For the text-containing cell, return its midpoint in [x, y] coordinate format. 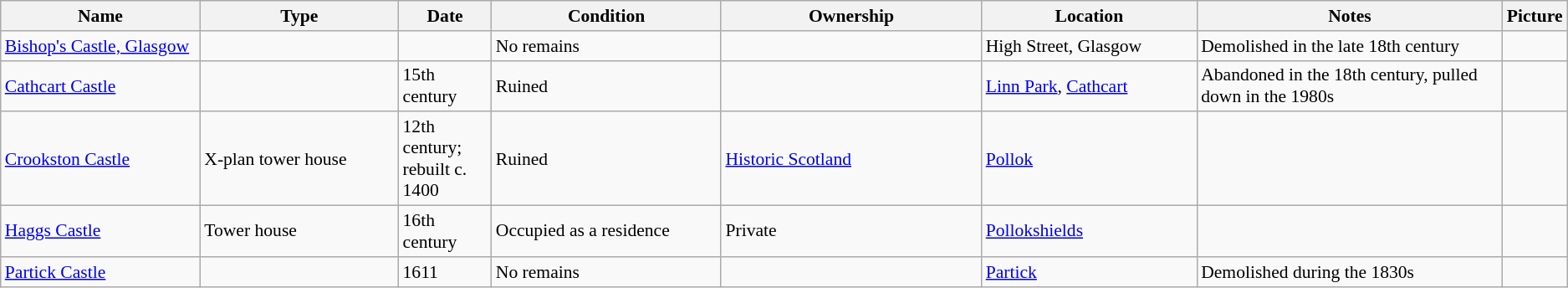
Condition [607, 16]
Picture [1535, 16]
Tower house [299, 231]
Name [100, 16]
Haggs Castle [100, 231]
Ownership [851, 16]
Demolished during the 1830s [1350, 272]
Occupied as a residence [607, 231]
X-plan tower house [299, 159]
Location [1089, 16]
Bishop's Castle, Glasgow [100, 46]
Cathcart Castle [100, 85]
Historic Scotland [851, 159]
High Street, Glasgow [1089, 46]
12th century; rebuilt c. 1400 [445, 159]
Crookston Castle [100, 159]
Notes [1350, 16]
Pollokshields [1089, 231]
15th century [445, 85]
Abandoned in the 18th century, pulled down in the 1980s [1350, 85]
Date [445, 16]
Linn Park, Cathcart [1089, 85]
Pollok [1089, 159]
Partick Castle [100, 272]
1611 [445, 272]
Private [851, 231]
Type [299, 16]
Demolished in the late 18th century [1350, 46]
16th century [445, 231]
Partick [1089, 272]
